Find where the given text appears and provide that cell's center as (X, Y) coordinate. 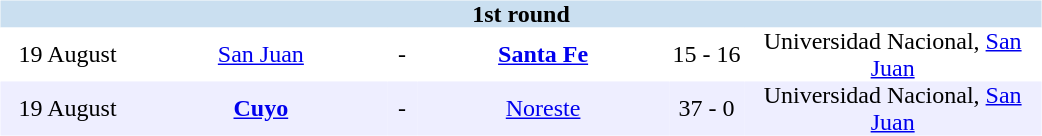
Noreste (544, 109)
1st round (520, 14)
37 - 0 (706, 109)
15 - 16 (706, 55)
Cuyo (261, 109)
San Juan (261, 55)
Santa Fe (544, 55)
